Return [X, Y] of the center of cell containing provided text 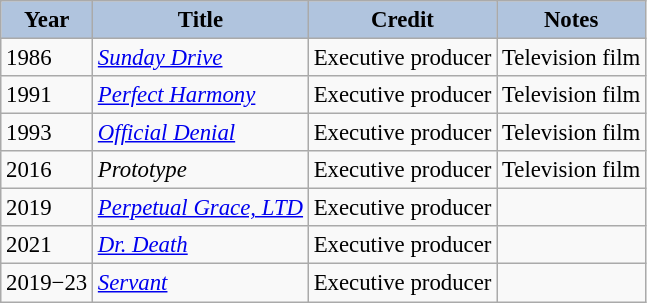
Notes [572, 20]
2021 [47, 245]
Sunday Drive [201, 58]
Perfect Harmony [201, 95]
1993 [47, 133]
1986 [47, 58]
Year [47, 20]
Title [201, 20]
2016 [47, 170]
Servant [201, 283]
Official Denial [201, 133]
Prototype [201, 170]
Perpetual Grace, LTD [201, 208]
2019 [47, 208]
Dr. Death [201, 245]
1991 [47, 95]
Credit [402, 20]
2019−23 [47, 283]
